From the cell containing the given text, extract its center point as (X, Y) coordinate. 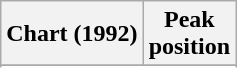
Peakposition (189, 34)
Chart (1992) (72, 34)
